Return the [X, Y] coordinate for the center point of the cell that contains the specified text.  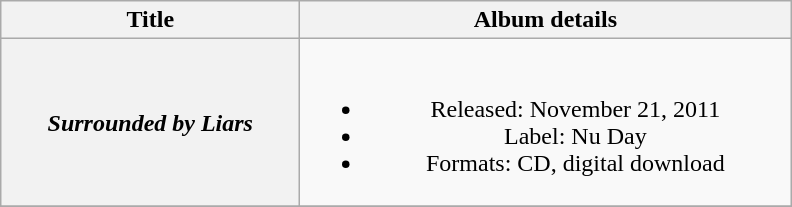
Surrounded by Liars [150, 122]
Album details [546, 20]
Released: November 21, 2011Label: Nu DayFormats: CD, digital download [546, 122]
Title [150, 20]
